Scan for the cell matching the given text and deliver its (x, y) coordinate at center. 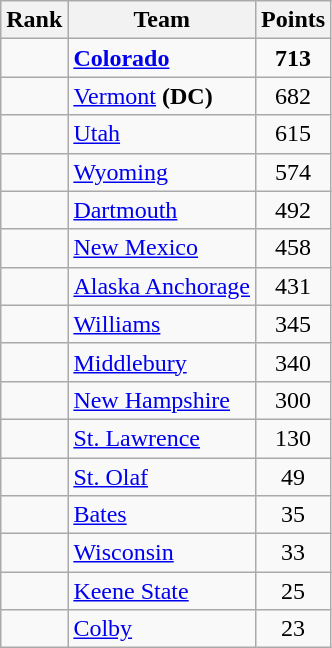
33 (294, 553)
615 (294, 134)
Colby (162, 629)
300 (294, 400)
New Hampshire (162, 400)
St. Lawrence (162, 438)
682 (294, 96)
Bates (162, 515)
Alaska Anchorage (162, 286)
Points (294, 20)
St. Olaf (162, 477)
Wyoming (162, 172)
458 (294, 248)
Team (162, 20)
New Mexico (162, 248)
49 (294, 477)
340 (294, 362)
Rank (34, 20)
35 (294, 515)
23 (294, 629)
25 (294, 591)
Colorado (162, 58)
Vermont (DC) (162, 96)
130 (294, 438)
431 (294, 286)
Wisconsin (162, 553)
713 (294, 58)
Middlebury (162, 362)
574 (294, 172)
Williams (162, 324)
Utah (162, 134)
492 (294, 210)
Dartmouth (162, 210)
345 (294, 324)
Keene State (162, 591)
